Extract the (x, y) coordinate from the center of the cell holding the provided text.  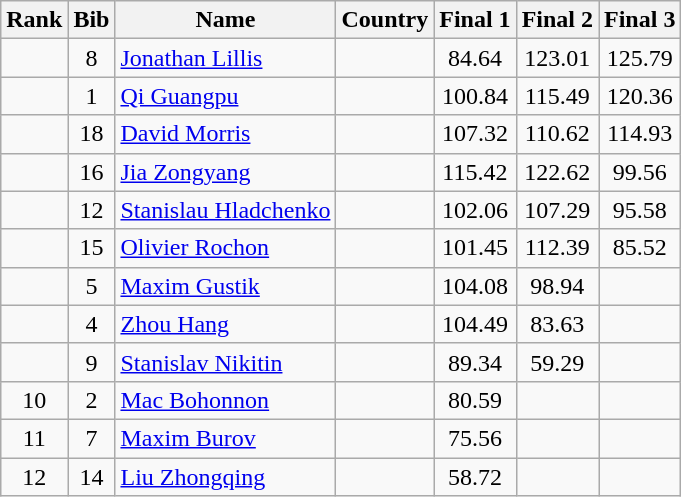
8 (92, 58)
Qi Guangpu (226, 96)
14 (92, 477)
84.64 (475, 58)
101.45 (475, 248)
89.34 (475, 362)
Name (226, 20)
59.29 (557, 362)
Stanislav Nikitin (226, 362)
107.29 (557, 210)
120.36 (639, 96)
10 (34, 400)
114.93 (639, 134)
100.84 (475, 96)
85.52 (639, 248)
Final 3 (639, 20)
83.63 (557, 324)
Mac Bohonnon (226, 400)
125.79 (639, 58)
123.01 (557, 58)
15 (92, 248)
75.56 (475, 438)
1 (92, 96)
104.08 (475, 286)
Olivier Rochon (226, 248)
104.49 (475, 324)
Jia Zongyang (226, 172)
112.39 (557, 248)
115.42 (475, 172)
Maxim Burov (226, 438)
16 (92, 172)
Final 2 (557, 20)
Liu Zhongqing (226, 477)
Bib (92, 20)
Zhou Hang (226, 324)
58.72 (475, 477)
Rank (34, 20)
Stanislau Hladchenko (226, 210)
5 (92, 286)
7 (92, 438)
2 (92, 400)
98.94 (557, 286)
Maxim Gustik (226, 286)
9 (92, 362)
110.62 (557, 134)
18 (92, 134)
95.58 (639, 210)
Jonathan Lillis (226, 58)
80.59 (475, 400)
115.49 (557, 96)
Country (385, 20)
David Morris (226, 134)
11 (34, 438)
102.06 (475, 210)
Final 1 (475, 20)
122.62 (557, 172)
99.56 (639, 172)
107.32 (475, 134)
4 (92, 324)
